Pinpoint the cell where the given text exists, returning its (X, Y) midpoint coordinate. 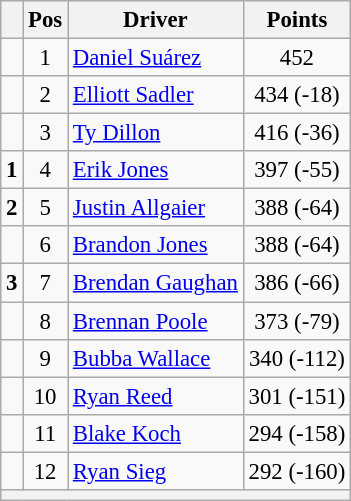
11 (46, 433)
Justin Allgaier (156, 208)
292 (-160) (296, 471)
12 (46, 471)
9 (46, 358)
Brennan Poole (156, 321)
10 (46, 396)
Daniel Suárez (156, 58)
Driver (156, 20)
Brandon Jones (156, 245)
434 (-18) (296, 95)
386 (-66) (296, 283)
294 (-158) (296, 433)
Ryan Sieg (156, 471)
Bubba Wallace (156, 358)
301 (-151) (296, 396)
373 (-79) (296, 321)
Erik Jones (156, 170)
5 (46, 208)
7 (46, 283)
452 (296, 58)
416 (-36) (296, 133)
397 (-55) (296, 170)
Pos (46, 20)
Ty Dillon (156, 133)
8 (46, 321)
340 (-112) (296, 358)
Blake Koch (156, 433)
Ryan Reed (156, 396)
Brendan Gaughan (156, 283)
4 (46, 170)
Elliott Sadler (156, 95)
6 (46, 245)
Points (296, 20)
